Locate the cell with the specified text and output its (X, Y) center coordinate. 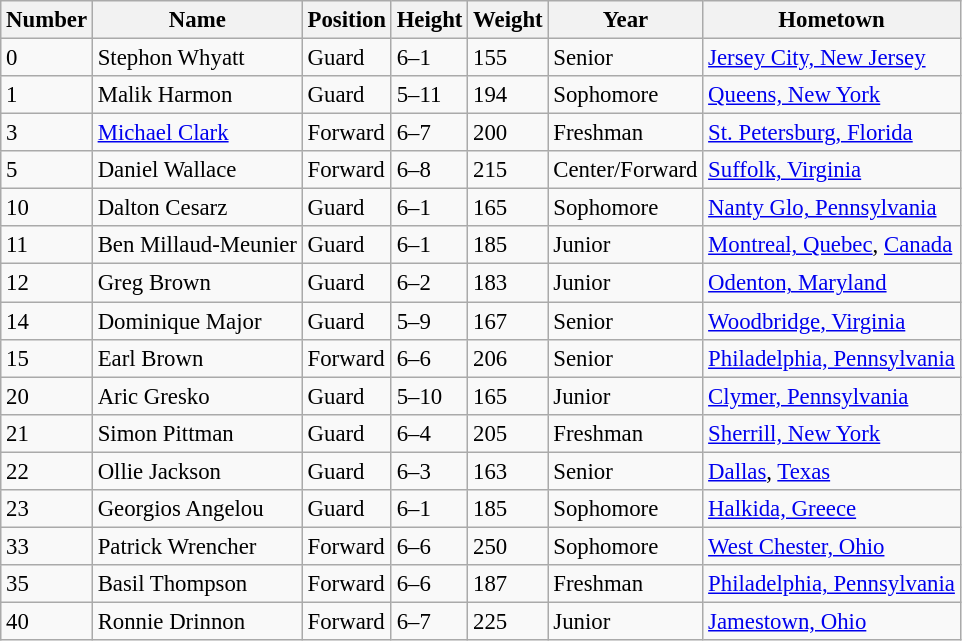
Earl Brown (197, 358)
23 (47, 509)
10 (47, 208)
Woodbridge, Virginia (832, 321)
250 (508, 546)
Number (47, 20)
6–8 (429, 170)
Stephon Whyatt (197, 58)
Simon Pittman (197, 433)
3 (47, 133)
Center/Forward (626, 170)
Basil Thompson (197, 584)
Daniel Wallace (197, 170)
163 (508, 471)
22 (47, 471)
Queens, New York (832, 95)
Ollie Jackson (197, 471)
Patrick Wrencher (197, 546)
Hometown (832, 20)
Dallas, Texas (832, 471)
205 (508, 433)
Halkida, Greece (832, 509)
Nanty Glo, Pennsylvania (832, 208)
Jamestown, Ohio (832, 621)
Clymer, Pennsylvania (832, 396)
40 (47, 621)
Position (346, 20)
0 (47, 58)
167 (508, 321)
Aric Gresko (197, 396)
St. Petersburg, Florida (832, 133)
33 (47, 546)
6–2 (429, 283)
194 (508, 95)
5 (47, 170)
11 (47, 245)
20 (47, 396)
Greg Brown (197, 283)
Malik Harmon (197, 95)
5–10 (429, 396)
Suffolk, Virginia (832, 170)
183 (508, 283)
Ben Millaud-Meunier (197, 245)
Montreal, Quebec, Canada (832, 245)
12 (47, 283)
6–4 (429, 433)
6–3 (429, 471)
215 (508, 170)
Georgios Angelou (197, 509)
Year (626, 20)
Weight (508, 20)
14 (47, 321)
West Chester, Ohio (832, 546)
225 (508, 621)
35 (47, 584)
15 (47, 358)
Name (197, 20)
155 (508, 58)
Height (429, 20)
200 (508, 133)
Jersey City, New Jersey (832, 58)
Michael Clark (197, 133)
1 (47, 95)
5–11 (429, 95)
206 (508, 358)
Odenton, Maryland (832, 283)
Dominique Major (197, 321)
187 (508, 584)
5–9 (429, 321)
Dalton Cesarz (197, 208)
21 (47, 433)
Sherrill, New York (832, 433)
Ronnie Drinnon (197, 621)
